Identify which cell holds the provided text, then report its (X, Y) central coordinate. 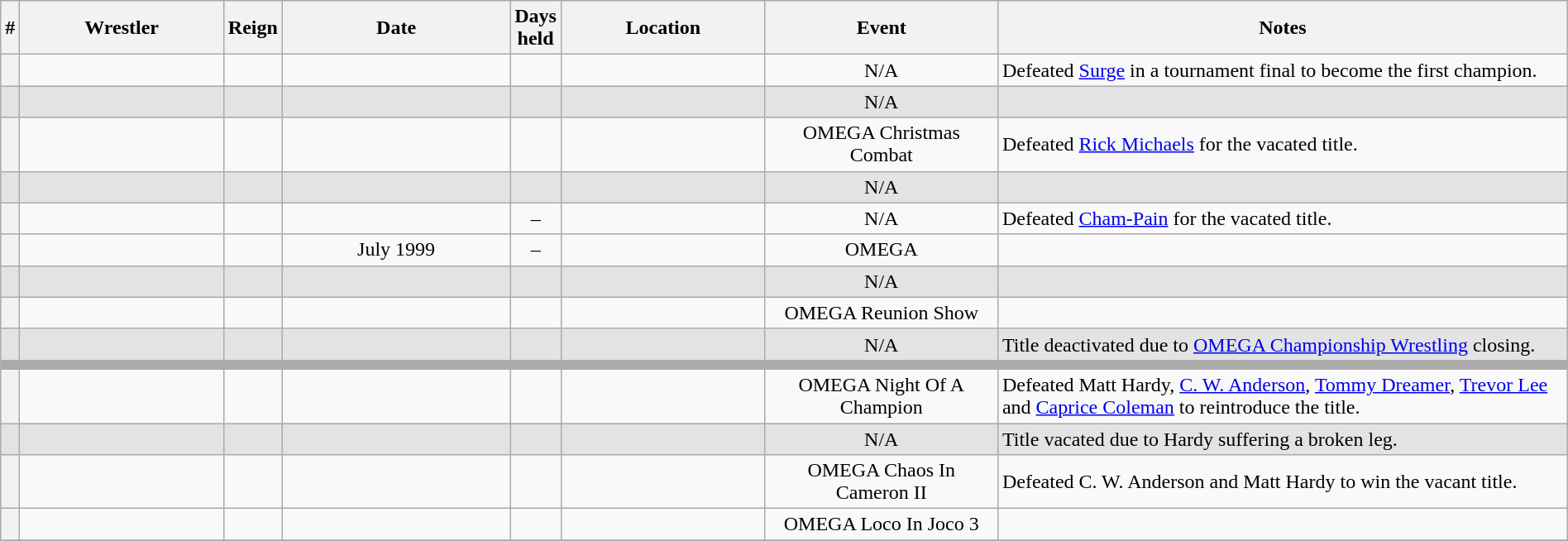
Notes (1282, 28)
OMEGA Reunion Show (882, 313)
Reign (253, 28)
Title deactivated due to OMEGA Championship Wrestling closing. (1282, 344)
Defeated Cham-Pain for the vacated title. (1282, 218)
Event (882, 28)
OMEGA Loco In Joco 3 (882, 524)
Wrestler (122, 28)
Date (395, 28)
# (10, 28)
Defeated C. W. Anderson and Matt Hardy to win the vacant title. (1282, 481)
Days held (536, 28)
Title vacated due to Hardy suffering a broken leg. (1282, 439)
OMEGA (882, 250)
Defeated Matt Hardy, C. W. Anderson, Tommy Dreamer, Trevor Lee and Caprice Coleman to reintroduce the title. (1282, 395)
Location (663, 28)
OMEGA Christmas Combat (882, 144)
Defeated Surge in a tournament final to become the first champion. (1282, 70)
OMEGA Chaos In Cameron II (882, 481)
Defeated Rick Michaels for the vacated title. (1282, 144)
July 1999 (395, 250)
OMEGA Night Of A Champion (882, 395)
